Find where the given text appears and provide that cell's center as (X, Y) coordinate. 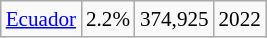
374,925 (174, 18)
Ecuador (41, 18)
2022 (240, 18)
2.2% (108, 18)
